Identify which cell holds the provided text, then report its (x, y) central coordinate. 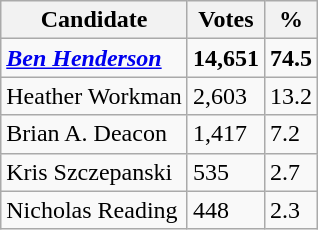
% (290, 20)
Ben Henderson (94, 58)
2,603 (226, 96)
Nicholas Reading (94, 210)
7.2 (290, 134)
Heather Workman (94, 96)
1,417 (226, 134)
14,651 (226, 58)
448 (226, 210)
13.2 (290, 96)
Brian A. Deacon (94, 134)
Kris Szczepanski (94, 172)
535 (226, 172)
Candidate (94, 20)
Votes (226, 20)
74.5 (290, 58)
2.7 (290, 172)
2.3 (290, 210)
